Capture the cell that displays the provided text and extract its [x, y] central coordinate. 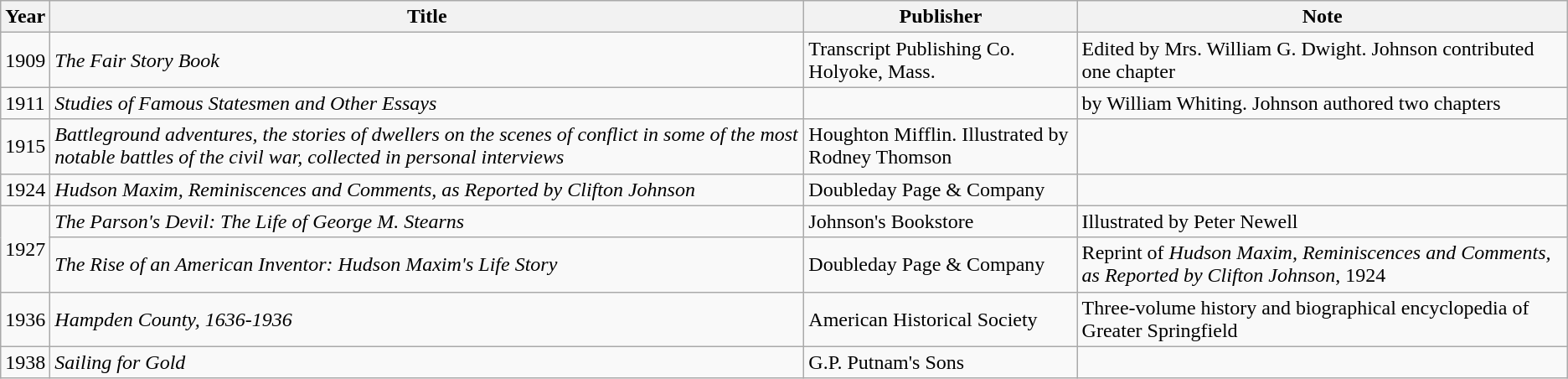
Reprint of Hudson Maxim, Reminiscences and Comments, as Reported by Clifton Johnson, 1924 [1322, 265]
1924 [25, 189]
Edited by Mrs. William G. Dwight. Johnson contributed one chapter [1322, 60]
The Rise of an American Inventor: Hudson Maxim's Life Story [427, 265]
Houghton Mifflin. Illustrated by Rodney Thomson [941, 146]
Illustrated by Peter Newell [1322, 221]
1909 [25, 60]
Hampden County, 1636-1936 [427, 319]
Year [25, 17]
1911 [25, 103]
Publisher [941, 17]
Sailing for Gold [427, 362]
1936 [25, 319]
Hudson Maxim, Reminiscences and Comments, as Reported by Clifton Johnson [427, 189]
Note [1322, 17]
G.P. Putnam's Sons [941, 362]
1927 [25, 248]
1915 [25, 146]
Studies of Famous Statesmen and Other Essays [427, 103]
Johnson's Bookstore [941, 221]
Transcript Publishing Co. Holyoke, Mass. [941, 60]
The Parson's Devil: The Life of George M. Stearns [427, 221]
Title [427, 17]
American Historical Society [941, 319]
by William Whiting. Johnson authored two chapters [1322, 103]
The Fair Story Book [427, 60]
Three-volume history and biographical encyclopedia of Greater Springfield [1322, 319]
1938 [25, 362]
